Return the (x, y) coordinate for the center point of the cell that contains the specified text.  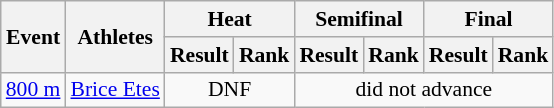
800 m (34, 90)
DNF (230, 90)
Brice Etes (114, 90)
Final (488, 19)
Semifinal (358, 19)
Event (34, 36)
Athletes (114, 36)
Heat (230, 19)
did not advance (424, 90)
